Output the (x, y) coordinate of the center of the cell containing the given text.  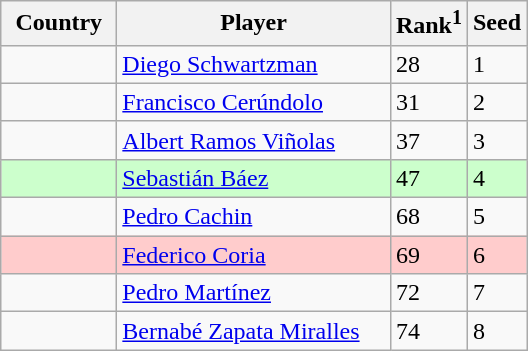
2 (496, 102)
Pedro Cachin (254, 217)
68 (428, 217)
Pedro Martínez (254, 293)
Francisco Cerúndolo (254, 102)
47 (428, 178)
Diego Schwartzman (254, 64)
5 (496, 217)
Seed (496, 24)
74 (428, 331)
1 (496, 64)
8 (496, 331)
6 (496, 255)
Country (59, 24)
Rank1 (428, 24)
31 (428, 102)
Federico Coria (254, 255)
72 (428, 293)
4 (496, 178)
Player (254, 24)
Bernabé Zapata Miralles (254, 331)
3 (496, 140)
7 (496, 293)
28 (428, 64)
69 (428, 255)
37 (428, 140)
Albert Ramos Viñolas (254, 140)
Sebastián Báez (254, 178)
